For the text-containing cell, return its midpoint in [x, y] coordinate format. 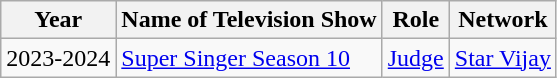
Star Vijay [502, 58]
Super Singer Season 10 [249, 58]
Year [58, 20]
2023-2024 [58, 58]
Role [416, 20]
Name of Television Show [249, 20]
Judge [416, 58]
Network [502, 20]
